Extract the [X, Y] coordinate from the center of the cell holding the provided text.  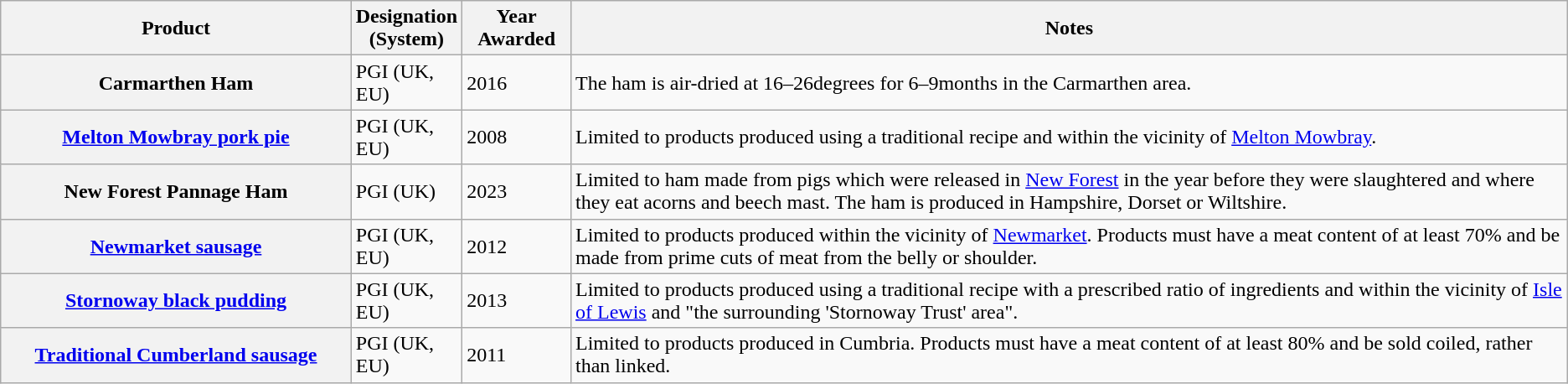
2011 [517, 355]
Year Awarded [517, 29]
Melton Mowbray pork pie [176, 138]
2008 [517, 138]
Newmarket sausage [176, 246]
Traditional Cumberland sausage [176, 355]
2012 [517, 246]
2016 [517, 82]
Limited to products produced in Cumbria. Products must have a meat content of at least 80% and be sold coiled, rather than linked. [1069, 355]
The ham is air-dried at 16–26degrees for 6–9months in the Carmarthen area. [1069, 82]
2023 [517, 191]
Notes [1069, 29]
2013 [517, 300]
Limited to products produced using a traditional recipe and within the vicinity of Melton Mowbray. [1069, 138]
Carmarthen Ham [176, 82]
New Forest Pannage Ham [176, 191]
Designation (System) [406, 29]
PGI (UK) [406, 191]
Product [176, 29]
Stornoway black pudding [176, 300]
